Locate the cell with the specified text and output its (x, y) center coordinate. 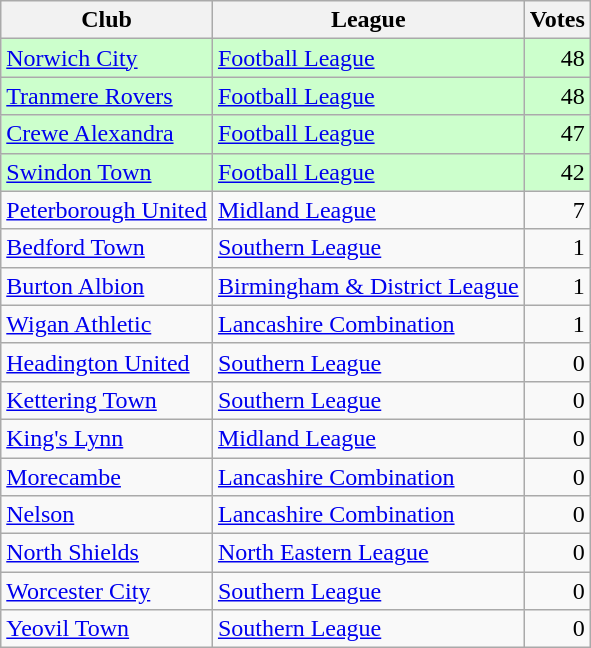
Burton Albion (107, 286)
North Shields (107, 553)
North Eastern League (368, 553)
Bedford Town (107, 248)
Wigan Athletic (107, 324)
League (368, 20)
Peterborough United (107, 210)
Crewe Alexandra (107, 134)
Headington United (107, 362)
7 (557, 210)
Morecambe (107, 477)
Swindon Town (107, 172)
Club (107, 20)
Birmingham & District League (368, 286)
Norwich City (107, 58)
Yeovil Town (107, 629)
Worcester City (107, 591)
Kettering Town (107, 400)
Nelson (107, 515)
Tranmere Rovers (107, 96)
42 (557, 172)
47 (557, 134)
King's Lynn (107, 438)
Votes (557, 20)
